For the text-containing cell, return its midpoint in [x, y] coordinate format. 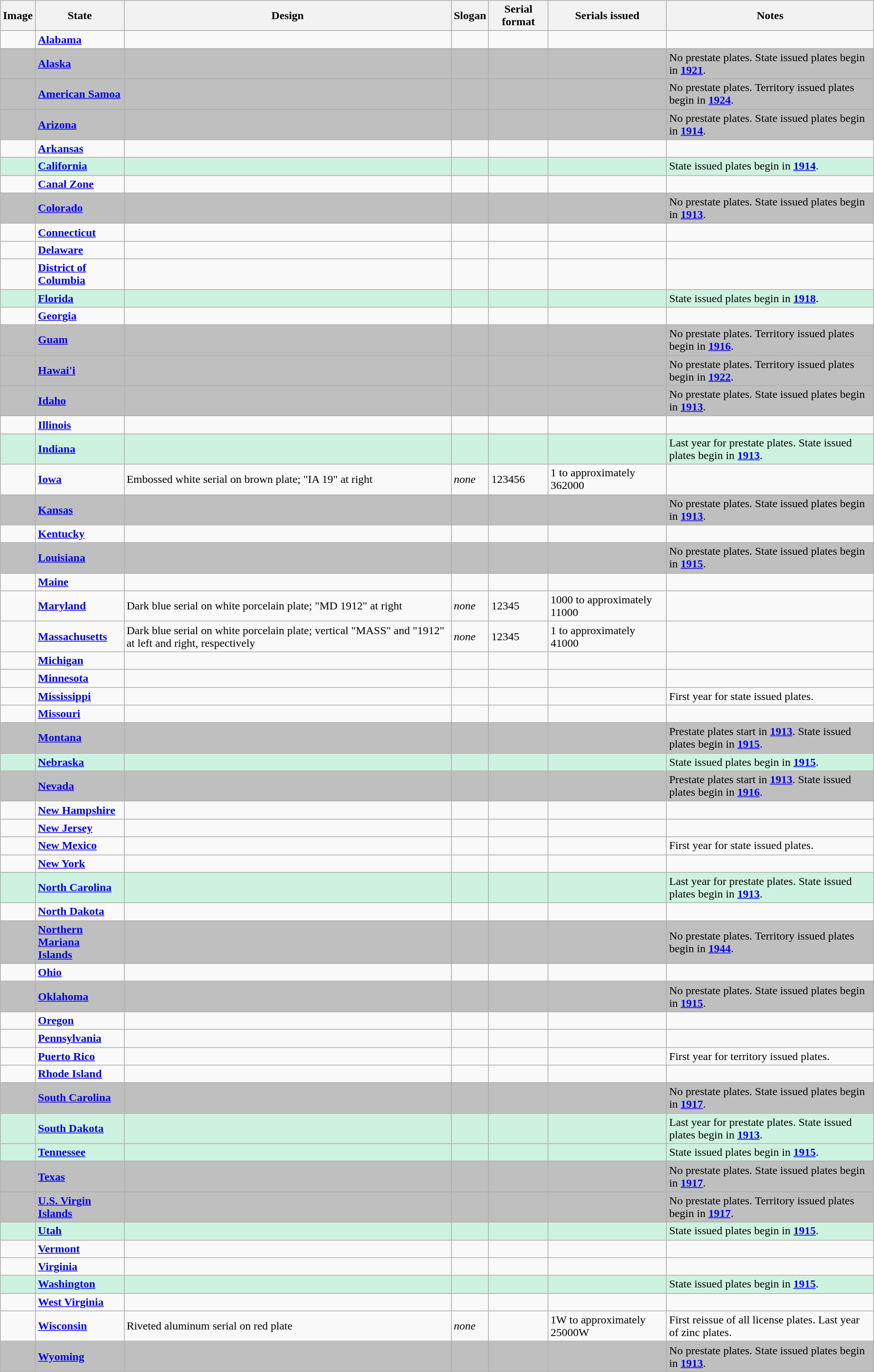
No prestate plates. State issued plates begin in 1921. [770, 64]
123456 [518, 479]
No prestate plates. State issued plates begin in 1914. [770, 124]
No prestate plates. Territory issued plates begin in 1922. [770, 371]
Serial format [518, 16]
South Carolina [80, 1098]
Pennsylvania [80, 1038]
Riveted aluminum serial on red plate [288, 1326]
Serials issued [607, 16]
Puerto Rico [80, 1056]
Missouri [80, 714]
Kansas [80, 510]
Delaware [80, 250]
District ofColumbia [80, 274]
New Jersey [80, 828]
Alabama [80, 40]
Washington [80, 1284]
Texas [80, 1177]
First reissue of all license plates. Last year of zinc plates. [770, 1326]
No prestate plates. Territory issued plates begin in 1916. [770, 340]
U.S. Virgin Islands [80, 1207]
Guam [80, 340]
Florida [80, 298]
Rhode Island [80, 1074]
State issued plates begin in 1918. [770, 298]
Louisiana [80, 558]
Prestate plates start in 1913. State issued plates begin in 1915. [770, 738]
Michigan [80, 660]
Wisconsin [80, 1326]
1000 to approximately 11000 [607, 606]
Oregon [80, 1020]
No prestate plates. Territory issued plates begin in 1944. [770, 942]
Colorado [80, 208]
Dark blue serial on white porcelain plate; vertical "MASS" and "1912" at left and right, respectively [288, 636]
Vermont [80, 1249]
Connecticut [80, 232]
Arkansas [80, 149]
Slogan [470, 16]
New Hampshire [80, 810]
Oklahoma [80, 997]
New Mexico [80, 846]
Kentucky [80, 534]
American Samoa [80, 94]
Virginia [80, 1266]
Canal Zone [80, 184]
No prestate plates. Territory issued plates begin in 1924. [770, 94]
Embossed white serial on brown plate; "IA 19" at right [288, 479]
Mississippi [80, 696]
Maine [80, 582]
Dark blue serial on white porcelain plate; "MD 1912" at right [288, 606]
Minnesota [80, 678]
Design [288, 16]
Prestate plates start in 1913. State issued plates begin in 1916. [770, 786]
1 to approximately 362000 [607, 479]
Northern Mariana Islands [80, 942]
1 to approximately 41000 [607, 636]
Hawai'i [80, 371]
Ohio [80, 972]
Illinois [80, 425]
Utah [80, 1231]
Idaho [80, 401]
Iowa [80, 479]
Massachusetts [80, 636]
1W to approximately 25000W [607, 1326]
Notes [770, 16]
North Dakota [80, 912]
Maryland [80, 606]
Nevada [80, 786]
Image [18, 16]
Georgia [80, 316]
No prestate plates. Territory issued plates begin in 1917. [770, 1207]
State issued plates begin in 1914. [770, 166]
Arizona [80, 124]
California [80, 166]
First year for territory issued plates. [770, 1056]
Montana [80, 738]
Wyoming [80, 1356]
Tennessee [80, 1153]
South Dakota [80, 1128]
West Virginia [80, 1302]
Nebraska [80, 762]
North Carolina [80, 887]
New York [80, 863]
Indiana [80, 449]
State [80, 16]
Alaska [80, 64]
